From the cell containing the given text, extract its center point as (X, Y) coordinate. 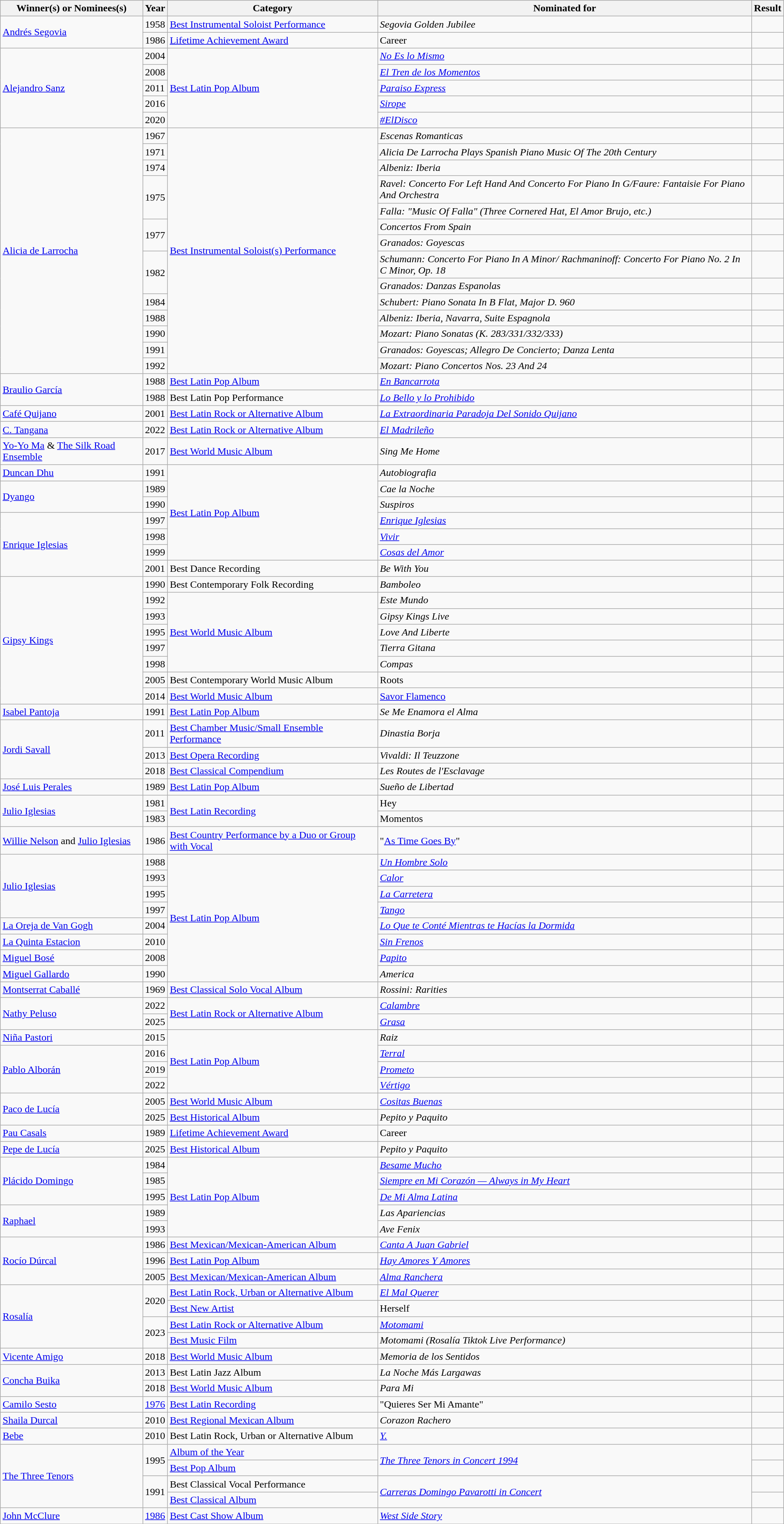
Pau Casals (72, 1133)
Terral (565, 1054)
Motomami (Rosalía Tiktok Live Performance) (565, 1341)
La Noche Más Largawas (565, 1372)
Para Mi (565, 1388)
1999 (155, 553)
Raphael (72, 1221)
Granados: Danzas Espanolas (565, 286)
Mozart: Piano Sonatas (K. 283/331/332/333) (565, 334)
Raiz (565, 1038)
Winner(s) or Nominees(s) (72, 8)
La Oreja de Van Gogh (72, 926)
Best Classical Solo Vocal Album (273, 989)
Best Country Performance by a Duo or Group with Vocal (273, 840)
Best Classical Compendium (273, 771)
Love And Liberte (565, 632)
Este Mundo (565, 600)
Falla: "Music Of Falla" (Three Cornered Hat, El Amor Brujo, etc.) (565, 211)
Vivir (565, 537)
Niña Pastori (72, 1038)
2017 (155, 451)
Alma Ranchera (565, 1276)
1983 (155, 819)
The Three Tenors in Concert 1994 (565, 1460)
Alicia De Larrocha Plays Spanish Piano Music Of The 20th Century (565, 152)
Best Pop Album (273, 1468)
Papito (565, 958)
Be With You (565, 568)
Cosas del Amor (565, 553)
Miguel Bosé (72, 958)
"Quieres Ser Mi Amante" (565, 1404)
Savor Flamenco (565, 696)
Alicia de Larrocha (72, 251)
Gipsy Kings (72, 640)
En Bancarrota (565, 382)
C. Tangana (72, 429)
Segovia Golden Jubilee (565, 24)
Granados: Goyescas (565, 243)
Willie Nelson and Julio Iglesias (72, 840)
Sirope (565, 104)
Best Opera Recording (273, 755)
Best Contemporary Folk Recording (273, 584)
Pablo Alborán (72, 1069)
Pepe de Lucía (72, 1149)
Shaila Durcal (72, 1420)
Siempre en Mi Corazón — Always in My Heart (565, 1181)
1976 (155, 1404)
Vivaldi: Il Teuzzone (565, 755)
Memoria de los Sentidos (565, 1356)
The Three Tenors (72, 1476)
Alejandro Sanz (72, 88)
Schumann: Concerto For Piano In A Minor/ Rachmaninoff: Concerto For Piano No. 2 In C Minor, Op. 18 (565, 265)
Roots (565, 680)
Suspiros (565, 505)
Result (768, 8)
Autobiografia (565, 473)
Best New Artist (273, 1309)
Album of the Year (273, 1452)
Tango (565, 910)
Prometo (565, 1069)
Bamboleo (565, 584)
Nominated for (565, 8)
La Extraordinaria Paradoja Del Sonido Quijano (565, 413)
Se Me Enamora el Alma (565, 712)
1958 (155, 24)
Best Latin Pop Performance (273, 398)
Lo Bello y lo Prohibido (565, 398)
Plácido Domingo (72, 1181)
Isabel Pantoja (72, 712)
Cae la Noche (565, 489)
Paco de Lucía (72, 1109)
John McClure (72, 1516)
Best Classical Album (273, 1500)
La Quinta Estacion (72, 942)
1996 (155, 1261)
Rossini: Rarities (565, 989)
Year (155, 8)
1975 (155, 197)
Tierra Gitana (565, 648)
"As Time Goes By" (565, 840)
2015 (155, 1038)
2014 (155, 696)
Category (273, 8)
Bebe (72, 1436)
Carreras Domingo Pavarotti in Concert (565, 1492)
1969 (155, 989)
Ave Fenix (565, 1229)
Best Chamber Music/Small Ensemble Performance (273, 733)
Les Routes de l'Esclavage (565, 771)
Best Cast Show Album (273, 1516)
1977 (155, 235)
1971 (155, 152)
Motomami (565, 1325)
De Mi Alma Latina (565, 1197)
1967 (155, 136)
1974 (155, 168)
1985 (155, 1181)
Concha Buika (72, 1380)
Grasa (565, 1022)
Dinastia Borja (565, 733)
America (565, 974)
El Tren de los Momentos (565, 72)
Momentos (565, 819)
Best Music Film (273, 1341)
Yo-Yo Ma & The Silk Road Ensemble (72, 451)
Un Hombre Solo (565, 862)
Calambre (565, 1005)
Calor (565, 878)
José Luis Perales (72, 787)
Best Contemporary World Music Album (273, 680)
Sin Frenos (565, 942)
El Madrileño (565, 429)
Rosalía (72, 1317)
#ElDisco (565, 120)
Nathy Peluso (72, 1013)
Las Apariencias (565, 1213)
Vértigo (565, 1085)
Duncan Dhu (72, 473)
Concertos From Spain (565, 227)
Miguel Gallardo (72, 974)
Best Instrumental Soloist Performance (273, 24)
Albeniz: Iberia (565, 168)
Paraiso Express (565, 88)
Besame Mucho (565, 1165)
Y. (565, 1436)
Cositas Buenas (565, 1101)
2019 (155, 1069)
Hey (565, 803)
2023 (155, 1333)
Best Classical Vocal Performance (273, 1484)
Sueño de Libertad (565, 787)
Ravel: Concerto For Left Hand And Concerto For Piano In G/Faure: Fantaisie For Piano And Orchestra (565, 189)
Herself (565, 1309)
West Side Story (565, 1516)
Camilo Sesto (72, 1404)
Vicente Amigo (72, 1356)
Dyango (72, 497)
Andrés Segovia (72, 32)
Best Regional Mexican Album (273, 1420)
Hay Amores Y Amores (565, 1261)
El Mal Querer (565, 1293)
Best Instrumental Soloist(s) Performance (273, 251)
Canta A Juan Gabriel (565, 1245)
Café Quijano (72, 413)
Mozart: Piano Concertos Nos. 23 And 24 (565, 366)
Braulio García (72, 390)
Jordi Savall (72, 749)
Schubert: Piano Sonata In B Flat, Major D. 960 (565, 302)
Montserrat Caballé (72, 989)
Rocío Dúrcal (72, 1261)
1982 (155, 272)
1981 (155, 803)
Granados: Goyescas; Allegro De Concierto; Danza Lenta (565, 350)
Gipsy Kings Live (565, 616)
Escenas Romanticas (565, 136)
No Es lo Mismo (565, 56)
La Carretera (565, 894)
Corazon Rachero (565, 1420)
Albeniz: Iberia, Navarra, Suite Espagnola (565, 318)
Sing Me Home (565, 451)
Compas (565, 664)
Lo Que te Conté Mientras te Hacías la Dormida (565, 926)
Best Latin Jazz Album (273, 1372)
Best Dance Recording (273, 568)
